For the text-containing cell, return its midpoint in (X, Y) coordinate format. 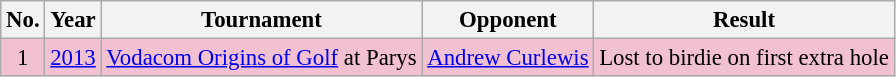
Year (73, 20)
Opponent (508, 20)
Vodacom Origins of Golf at Parys (262, 58)
1 (23, 58)
2013 (73, 58)
Lost to birdie on first extra hole (744, 58)
Result (744, 20)
Andrew Curlewis (508, 58)
No. (23, 20)
Tournament (262, 20)
